Detect which cell encompasses the target text, then output its (X, Y) center coordinate. 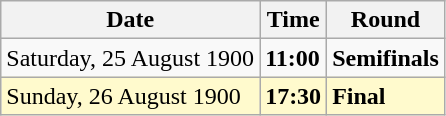
Semifinals (386, 58)
11:00 (294, 58)
Sunday, 26 August 1900 (130, 96)
17:30 (294, 96)
Final (386, 96)
Round (386, 20)
Saturday, 25 August 1900 (130, 58)
Time (294, 20)
Date (130, 20)
